Pinpoint the cell where the given text exists, returning its (X, Y) midpoint coordinate. 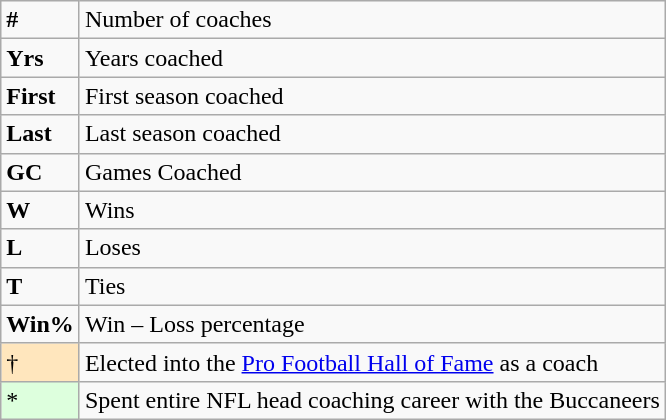
First (40, 96)
Win% (40, 324)
Last (40, 134)
GC (40, 172)
# (40, 20)
† (40, 362)
Number of coaches (372, 20)
Loses (372, 248)
* (40, 400)
Win – Loss percentage (372, 324)
Spent entire NFL head coaching career with the Buccaneers (372, 400)
Years coached (372, 58)
Elected into the Pro Football Hall of Fame as a coach (372, 362)
W (40, 210)
First season coached (372, 96)
Ties (372, 286)
Yrs (40, 58)
Wins (372, 210)
L (40, 248)
Games Coached (372, 172)
Last season coached (372, 134)
T (40, 286)
